Return (x, y) of the center of cell containing provided text 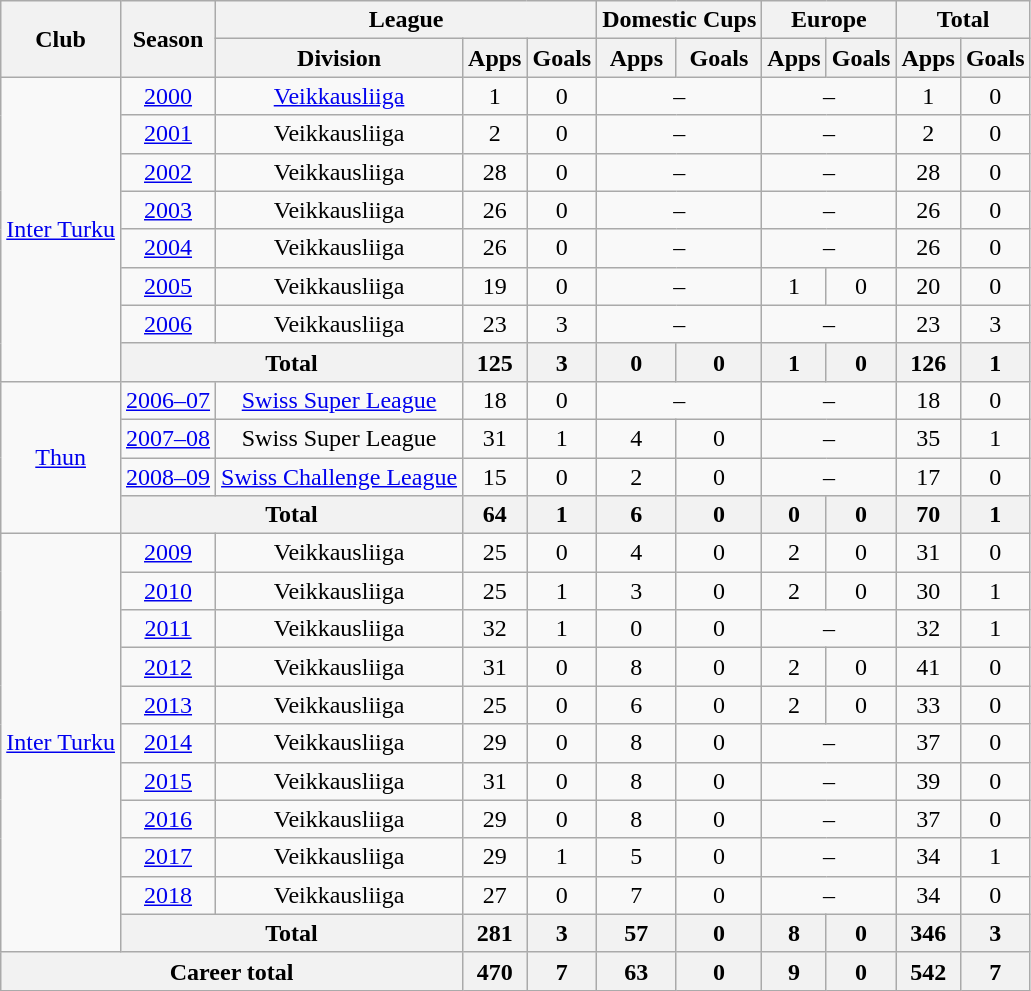
2003 (168, 210)
2000 (168, 96)
126 (928, 362)
Thun (61, 457)
2001 (168, 134)
2006 (168, 324)
542 (928, 971)
Club (61, 39)
2015 (168, 781)
2002 (168, 172)
470 (495, 971)
Division (340, 58)
2004 (168, 248)
2010 (168, 591)
Career total (232, 971)
2017 (168, 857)
9 (794, 971)
41 (928, 667)
2007–08 (168, 438)
Season (168, 39)
2012 (168, 667)
281 (495, 933)
15 (495, 477)
2016 (168, 819)
2005 (168, 286)
2014 (168, 743)
5 (636, 857)
2013 (168, 705)
Swiss Challenge League (340, 477)
2011 (168, 629)
35 (928, 438)
17 (928, 477)
20 (928, 286)
Europe (829, 20)
League (406, 20)
2008–09 (168, 477)
57 (636, 933)
19 (495, 286)
2006–07 (168, 400)
2009 (168, 553)
30 (928, 591)
63 (636, 971)
39 (928, 781)
27 (495, 895)
346 (928, 933)
2018 (168, 895)
33 (928, 705)
70 (928, 515)
64 (495, 515)
125 (495, 362)
Domestic Cups (680, 20)
